Detect which cell encompasses the target text, then output its (x, y) center coordinate. 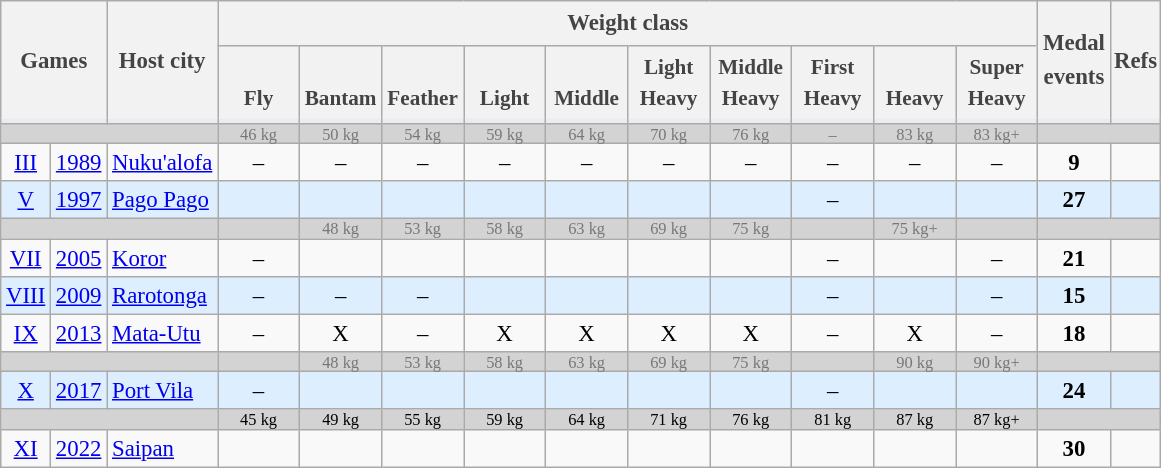
Fly (259, 82)
45 kg (259, 419)
9 (1074, 163)
SuperHeavy (997, 82)
54 kg (423, 133)
87 kg (915, 419)
Heavy (915, 82)
Middle (587, 82)
Rarotonga (162, 295)
Pago Pago (162, 200)
30 (1074, 448)
2013 (79, 333)
81 kg (833, 419)
2017 (79, 391)
55 kg (423, 419)
Light (505, 82)
71 kg (669, 419)
1989 (79, 163)
18 (1074, 333)
Port Vila (162, 391)
87 kg+ (997, 419)
VIII (26, 295)
2005 (79, 258)
83 kg+ (997, 133)
2022 (79, 448)
90 kg (915, 362)
Games (54, 60)
27 (1074, 200)
49 kg (341, 419)
XI (26, 448)
Koror (162, 258)
46 kg (259, 133)
Medalevents (1074, 60)
Refs (1136, 60)
Weight class (628, 24)
83 kg (915, 133)
Nuku'alofa (162, 163)
1997 (79, 200)
FirstHeavy (833, 82)
VII (26, 258)
90 kg+ (997, 362)
V (26, 200)
15 (1074, 295)
Saipan (162, 448)
Host city (162, 60)
LightHeavy (669, 82)
Bantam (341, 82)
Mata-Utu (162, 333)
III (26, 163)
2009 (79, 295)
24 (1074, 391)
Feather (423, 82)
75 kg+ (915, 229)
50 kg (341, 133)
21 (1074, 258)
IX (26, 333)
MiddleHeavy (751, 82)
70 kg (669, 133)
